Locate the cell with the specified text and output its [X, Y] center coordinate. 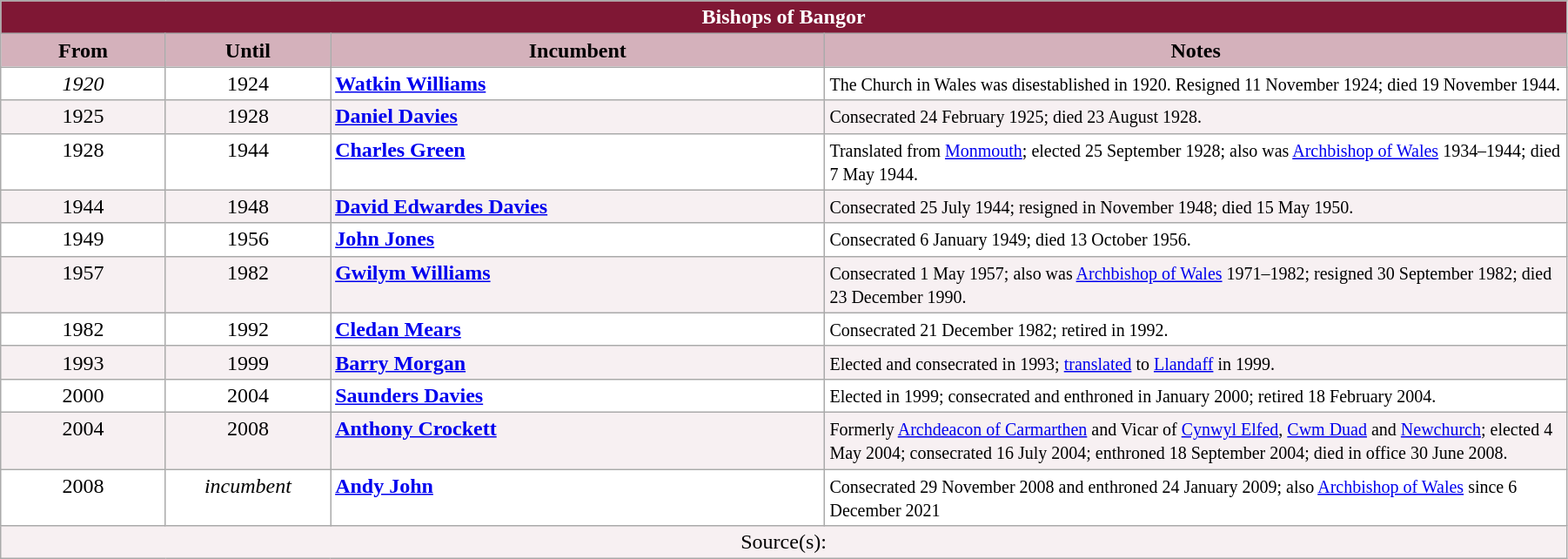
Elected in 1999; consecrated and enthroned in January 2000; retired 18 February 2004. [1196, 395]
2000 [84, 395]
Elected and consecrated in 1993; translated to Llandaff in 1999. [1196, 362]
Consecrated 25 July 1944; resigned in November 1948; died 15 May 1950. [1196, 206]
1920 [84, 84]
incumbent [247, 496]
Consecrated 6 January 1949; died 13 October 1956. [1196, 239]
1948 [247, 206]
Source(s): [784, 542]
Barry Morgan [578, 362]
Translated from Monmouth; elected 25 September 1928; also was Archbishop of Wales 1934–1944; died 7 May 1944. [1196, 162]
Watkin Williams [578, 84]
1956 [247, 239]
1993 [84, 362]
John Jones [578, 239]
The Church in Wales was disestablished in 1920. Resigned 11 November 1924; died 19 November 1944. [1196, 84]
Notes [1196, 51]
1949 [84, 239]
Daniel Davies [578, 117]
Incumbent [578, 51]
Andy John [578, 496]
Bishops of Bangor [784, 17]
Consecrated 21 December 1982; retired in 1992. [1196, 329]
Consecrated 24 February 1925; died 23 August 1928. [1196, 117]
Gwilym Williams [578, 284]
1925 [84, 117]
1992 [247, 329]
David Edwardes Davies [578, 206]
Charles Green [578, 162]
Saunders Davies [578, 395]
Cledan Mears [578, 329]
Consecrated 1 May 1957; also was Archbishop of Wales 1971–1982; resigned 30 September 1982; died 23 December 1990. [1196, 284]
1999 [247, 362]
1957 [84, 284]
1924 [247, 84]
From [84, 51]
Consecrated 29 November 2008 and enthroned 24 January 2009; also Archbishop of Wales since 6 December 2021 [1196, 496]
Until [247, 51]
Anthony Crockett [578, 441]
